Return [X, Y] of the center of cell containing provided text 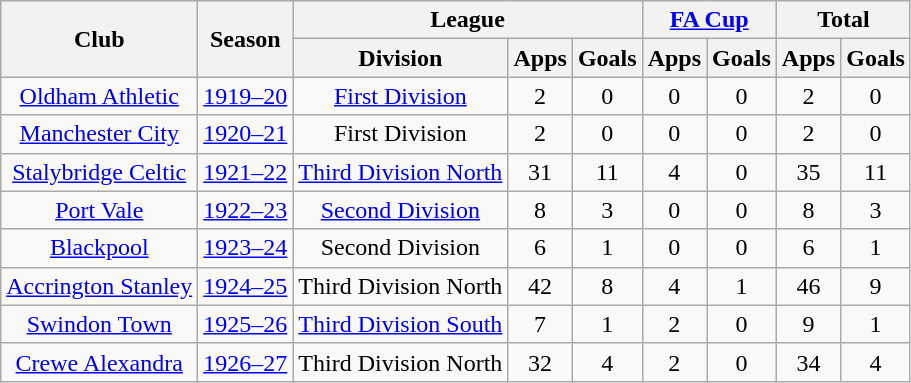
32 [540, 362]
League [468, 20]
Swindon Town [100, 324]
31 [540, 172]
42 [540, 286]
Total [843, 20]
1925–26 [246, 324]
Port Vale [100, 210]
1920–21 [246, 134]
Stalybridge Celtic [100, 172]
1921–22 [246, 172]
Season [246, 39]
1923–24 [246, 248]
1922–23 [246, 210]
1926–27 [246, 362]
Crewe Alexandra [100, 362]
35 [808, 172]
Division [400, 58]
46 [808, 286]
Third Division South [400, 324]
Club [100, 39]
Blackpool [100, 248]
Manchester City [100, 134]
1924–25 [246, 286]
Accrington Stanley [100, 286]
7 [540, 324]
FA Cup [709, 20]
Oldham Athletic [100, 96]
1919–20 [246, 96]
34 [808, 362]
